Detect which cell encompasses the target text, then output its [x, y] center coordinate. 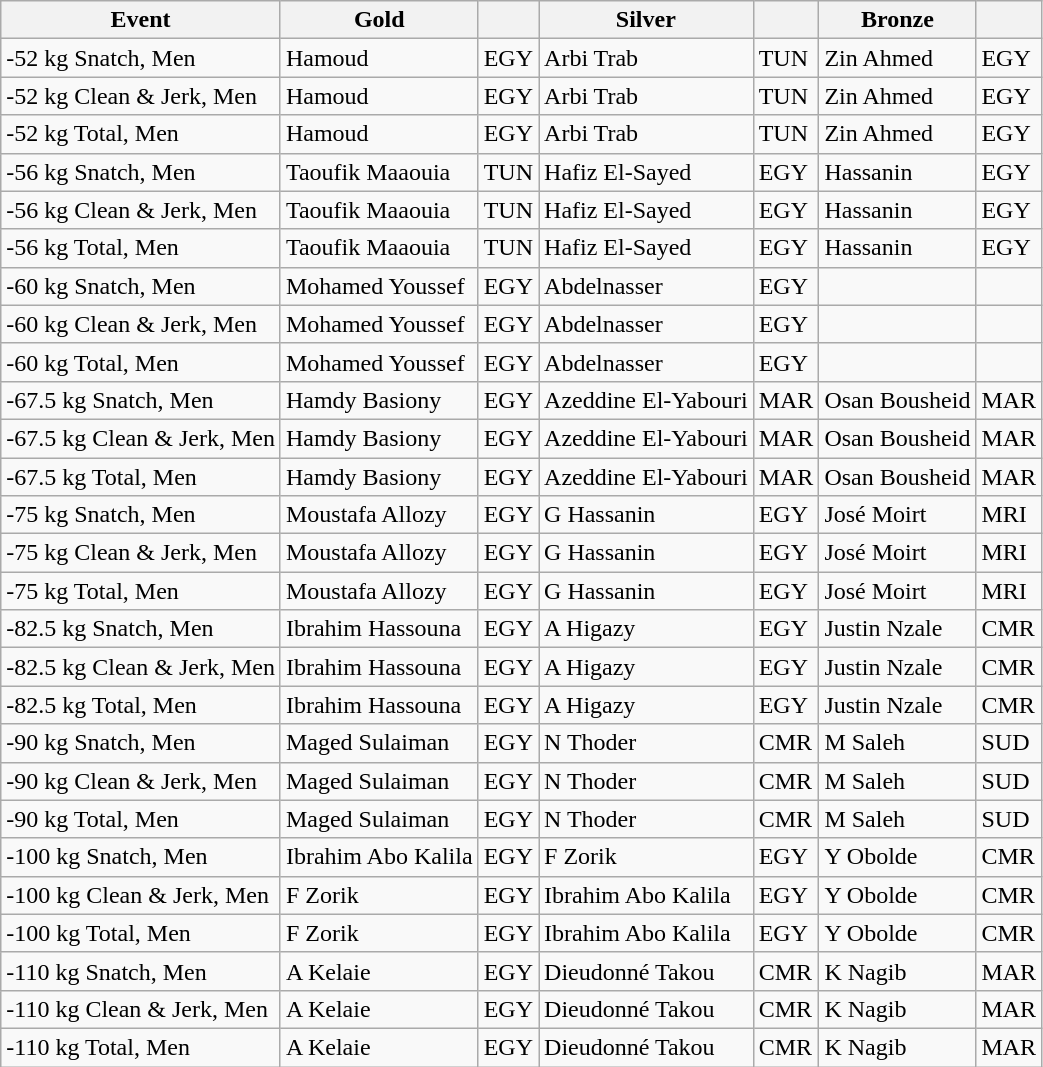
-100 kg Total, Men [141, 933]
-100 kg Clean & Jerk, Men [141, 895]
-60 kg Snatch, Men [141, 286]
-52 kg Total, Men [141, 134]
-75 kg Clean & Jerk, Men [141, 553]
Silver [646, 20]
-75 kg Snatch, Men [141, 515]
-82.5 kg Total, Men [141, 705]
-56 kg Clean & Jerk, Men [141, 210]
-56 kg Snatch, Men [141, 172]
Event [141, 20]
-60 kg Total, Men [141, 362]
Gold [379, 20]
-110 kg Total, Men [141, 1047]
-56 kg Total, Men [141, 248]
-52 kg Clean & Jerk, Men [141, 96]
-90 kg Total, Men [141, 819]
-110 kg Snatch, Men [141, 971]
-67.5 kg Total, Men [141, 477]
-60 kg Clean & Jerk, Men [141, 324]
-90 kg Clean & Jerk, Men [141, 781]
-110 kg Clean & Jerk, Men [141, 1009]
-52 kg Snatch, Men [141, 58]
-75 kg Total, Men [141, 591]
-100 kg Snatch, Men [141, 857]
-90 kg Snatch, Men [141, 743]
-82.5 kg Snatch, Men [141, 629]
-82.5 kg Clean & Jerk, Men [141, 667]
-67.5 kg Clean & Jerk, Men [141, 438]
-67.5 kg Snatch, Men [141, 400]
Bronze [898, 20]
